Pinpoint the cell where the given text exists, returning its [x, y] midpoint coordinate. 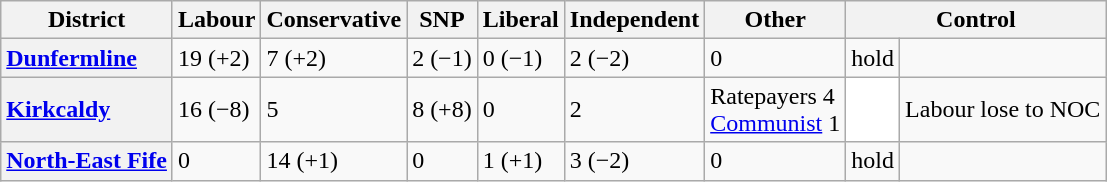
3 (−2) [634, 161]
District [87, 20]
2 [634, 110]
0 (−1) [520, 58]
Kirkcaldy [87, 110]
8 (+8) [442, 110]
1 (+1) [520, 161]
19 (+2) [216, 58]
SNP [442, 20]
Control [976, 20]
Ratepayers 4Communist 1 [776, 110]
Independent [634, 20]
Labour lose to NOC [1003, 110]
Conservative [334, 20]
Other [776, 20]
Liberal [520, 20]
5 [334, 110]
Dunfermline [87, 58]
North-East Fife [87, 161]
14 (+1) [334, 161]
7 (+2) [334, 58]
16 (−8) [216, 110]
2 (−1) [442, 58]
2 (−2) [634, 58]
Labour [216, 20]
